Output the [X, Y] coordinate of the center of the cell containing the given text.  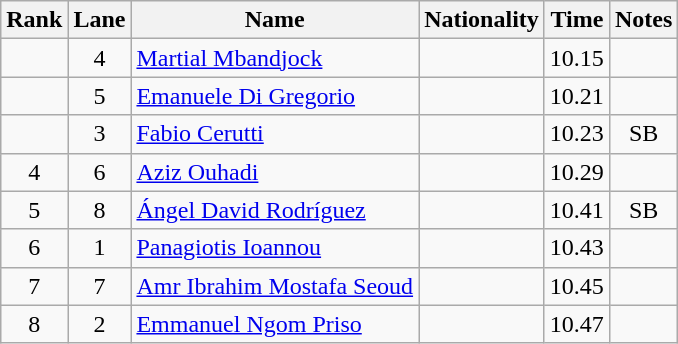
10.45 [576, 286]
Aziz Ouhadi [275, 172]
Panagiotis Ioannou [275, 248]
Ángel David Rodríguez [275, 210]
Amr Ibrahim Mostafa Seoud [275, 286]
1 [100, 248]
Emanuele Di Gregorio [275, 96]
Notes [643, 20]
10.23 [576, 134]
10.21 [576, 96]
Nationality [482, 20]
2 [100, 324]
Time [576, 20]
10.41 [576, 210]
10.47 [576, 324]
Martial Mbandjock [275, 58]
3 [100, 134]
Lane [100, 20]
Fabio Cerutti [275, 134]
Name [275, 20]
10.15 [576, 58]
Rank [34, 20]
10.29 [576, 172]
10.43 [576, 248]
Emmanuel Ngom Priso [275, 324]
